From the cell containing the given text, extract its center point as (X, Y) coordinate. 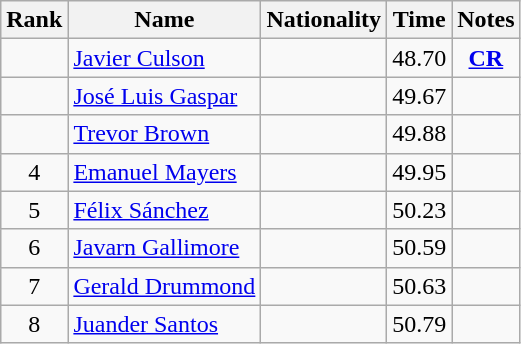
50.59 (420, 248)
Juander Santos (164, 324)
Time (420, 20)
49.88 (420, 134)
4 (34, 172)
Nationality (324, 20)
Javier Culson (164, 58)
Félix Sánchez (164, 210)
48.70 (420, 58)
50.79 (420, 324)
6 (34, 248)
49.67 (420, 96)
Javarn Gallimore (164, 248)
Gerald Drummond (164, 286)
José Luis Gaspar (164, 96)
50.63 (420, 286)
7 (34, 286)
Emanuel Mayers (164, 172)
Notes (486, 20)
5 (34, 210)
CR (486, 58)
8 (34, 324)
Trevor Brown (164, 134)
50.23 (420, 210)
Rank (34, 20)
Name (164, 20)
49.95 (420, 172)
